Provide the (x, y) coordinate of the cell's center where the given text is located.  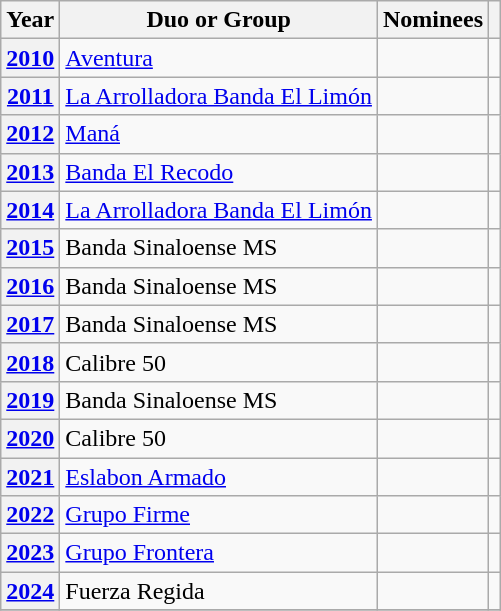
2012 (30, 134)
2020 (30, 438)
Duo or Group (219, 20)
Grupo Firme (219, 515)
Year (30, 20)
2022 (30, 515)
Fuerza Regida (219, 591)
2024 (30, 591)
2019 (30, 400)
Eslabon Armado (219, 477)
2010 (30, 58)
2011 (30, 96)
2017 (30, 324)
2015 (30, 248)
2014 (30, 210)
2013 (30, 172)
Nominees (432, 20)
Aventura (219, 58)
Grupo Frontera (219, 553)
2023 (30, 553)
2021 (30, 477)
Maná (219, 134)
2016 (30, 286)
2018 (30, 362)
Banda El Recodo (219, 172)
